Search for the cell housing the specified text and yield its [x, y] center coordinate. 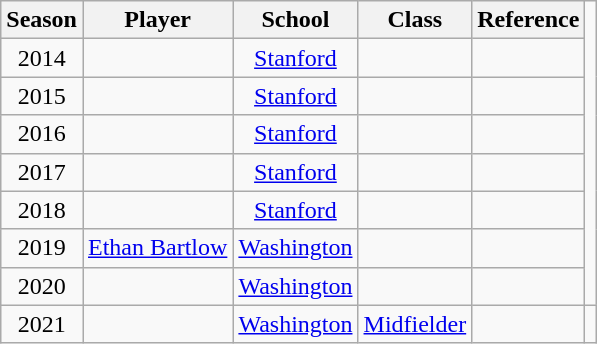
2020 [42, 286]
2015 [42, 96]
2018 [42, 210]
Reference [528, 20]
2021 [42, 324]
2017 [42, 172]
Ethan Bartlow [157, 248]
Midfielder [415, 324]
2014 [42, 58]
2016 [42, 134]
Class [415, 20]
2019 [42, 248]
School [296, 20]
Player [157, 20]
Season [42, 20]
